Pinpoint the cell where the given text exists, returning its [x, y] midpoint coordinate. 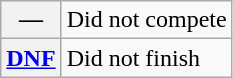
Did not finish [146, 58]
— [31, 20]
DNF [31, 58]
Did not compete [146, 20]
